Extract the [x, y] coordinate from the center of the cell holding the provided text.  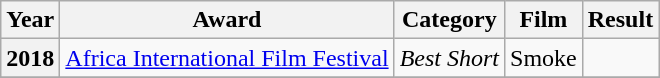
Category [449, 20]
Year [30, 20]
Smoke [544, 58]
Award [227, 20]
2018 [30, 58]
Africa International Film Festival [227, 58]
Best Short [449, 58]
Result [620, 20]
Film [544, 20]
